Return the (X, Y) coordinate for the center point of the cell that contains the specified text.  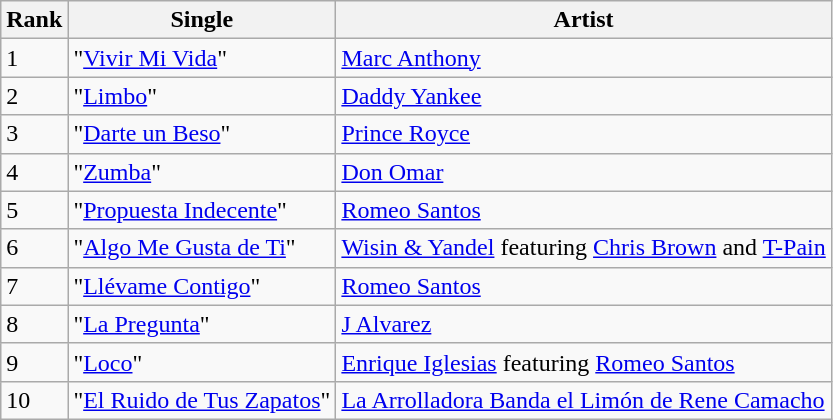
"El Ruido de Tus Zapatos" (202, 400)
Prince Royce (584, 134)
"Loco" (202, 362)
"Darte un Beso" (202, 134)
3 (34, 134)
Enrique Iglesias featuring Romeo Santos (584, 362)
2 (34, 96)
J Alvarez (584, 324)
"La Pregunta" (202, 324)
"Llévame Contigo" (202, 286)
Artist (584, 20)
Daddy Yankee (584, 96)
"Propuesta Indecente" (202, 210)
La Arrolladora Banda el Limón de Rene Camacho (584, 400)
"Zumba" (202, 172)
"Limbo" (202, 96)
1 (34, 58)
Wisin & Yandel featuring Chris Brown and T-Pain (584, 248)
"Vivir Mi Vida" (202, 58)
5 (34, 210)
"Algo Me Gusta de Ti" (202, 248)
4 (34, 172)
9 (34, 362)
10 (34, 400)
7 (34, 286)
Rank (34, 20)
8 (34, 324)
Single (202, 20)
Don Omar (584, 172)
6 (34, 248)
Marc Anthony (584, 58)
